Capture the cell that displays the provided text and extract its [X, Y] central coordinate. 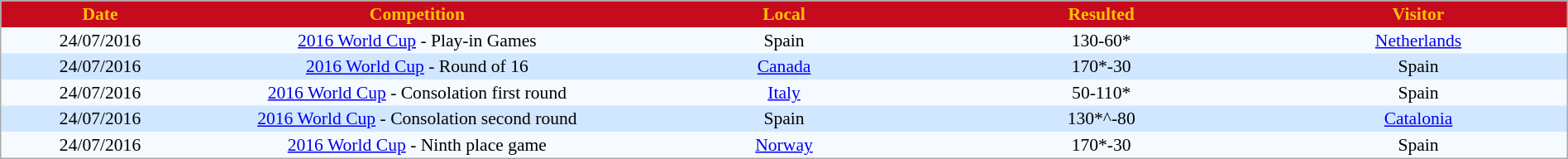
2016 World Cup - Round of 16 [418, 66]
Italy [784, 93]
2016 World Cup - Play-in Games [418, 41]
Norway [784, 145]
Date [100, 14]
Canada [784, 66]
Catalonia [1418, 119]
Visitor [1418, 14]
2016 World Cup - Ninth place game [418, 145]
Resulted [1102, 14]
130-60* [1102, 41]
2016 World Cup - Consolation first round [418, 93]
50-110* [1102, 93]
130*^-80 [1102, 119]
Competition [418, 14]
2016 World Cup - Consolation second round [418, 119]
Netherlands [1418, 41]
Local [784, 14]
